Determine the (x, y) coordinate at the center of the cell enclosing the given text.  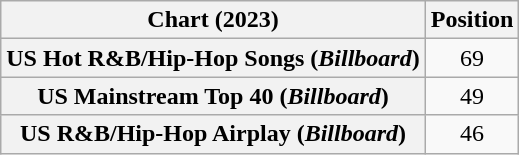
49 (472, 96)
Chart (2023) (213, 20)
69 (472, 58)
US R&B/Hip-Hop Airplay (Billboard) (213, 134)
US Mainstream Top 40 (Billboard) (213, 96)
Position (472, 20)
46 (472, 134)
US Hot R&B/Hip-Hop Songs (Billboard) (213, 58)
